Pinpoint the cell where the given text exists, returning its [x, y] midpoint coordinate. 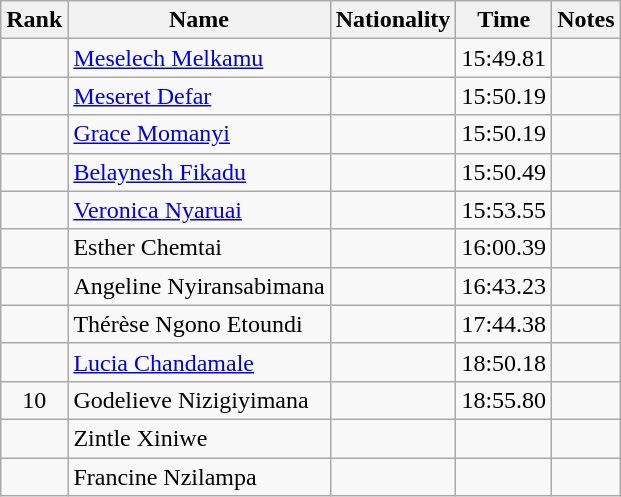
Grace Momanyi [199, 134]
Meselech Melkamu [199, 58]
16:43.23 [504, 286]
Belaynesh Fikadu [199, 172]
Francine Nzilampa [199, 477]
Time [504, 20]
15:50.49 [504, 172]
10 [34, 400]
Notes [586, 20]
15:49.81 [504, 58]
18:50.18 [504, 362]
18:55.80 [504, 400]
Veronica Nyaruai [199, 210]
Zintle Xiniwe [199, 438]
Lucia Chandamale [199, 362]
Meseret Defar [199, 96]
Thérèse Ngono Etoundi [199, 324]
16:00.39 [504, 248]
Angeline Nyiransabimana [199, 286]
Esther Chemtai [199, 248]
Nationality [393, 20]
Name [199, 20]
Rank [34, 20]
15:53.55 [504, 210]
Godelieve Nizigiyimana [199, 400]
17:44.38 [504, 324]
